Provide the (X, Y) coordinate of the cell's center where the given text is located.  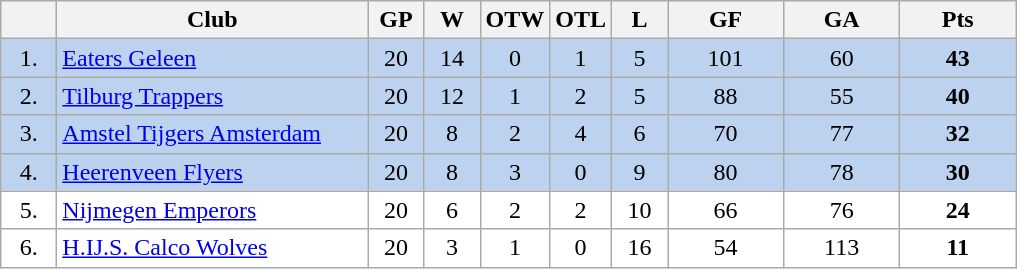
3. (29, 134)
66 (726, 210)
14 (452, 58)
78 (842, 172)
Tilburg Trappers (212, 96)
113 (842, 248)
Amstel Tijgers Amsterdam (212, 134)
OTL (581, 20)
Heerenveen Flyers (212, 172)
76 (842, 210)
Pts (958, 20)
H.IJ.S. Calco Wolves (212, 248)
54 (726, 248)
32 (958, 134)
10 (640, 210)
60 (842, 58)
GA (842, 20)
L (640, 20)
Eaters Geleen (212, 58)
101 (726, 58)
16 (640, 248)
5. (29, 210)
GF (726, 20)
30 (958, 172)
OTW (515, 20)
80 (726, 172)
2. (29, 96)
Club (212, 20)
4 (581, 134)
24 (958, 210)
1. (29, 58)
4. (29, 172)
6. (29, 248)
70 (726, 134)
Nijmegen Emperors (212, 210)
77 (842, 134)
11 (958, 248)
88 (726, 96)
43 (958, 58)
12 (452, 96)
GP (396, 20)
55 (842, 96)
9 (640, 172)
W (452, 20)
40 (958, 96)
